Detect which cell encompasses the target text, then output its [X, Y] center coordinate. 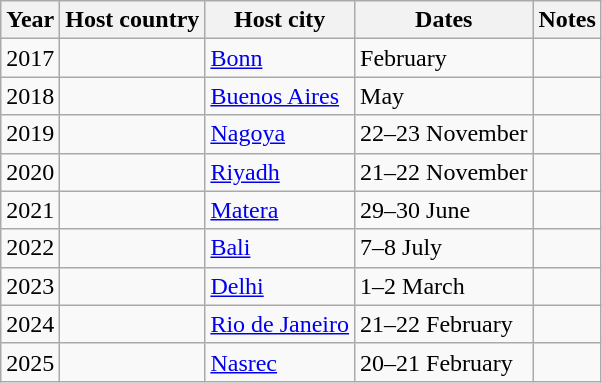
21–22 November [444, 172]
22–23 November [444, 134]
Bali [280, 248]
2020 [30, 172]
2021 [30, 210]
7–8 July [444, 248]
2023 [30, 286]
Year [30, 20]
2019 [30, 134]
1–2 March [444, 286]
Host country [132, 20]
Dates [444, 20]
Rio de Janeiro [280, 324]
Nasrec [280, 362]
2018 [30, 96]
2025 [30, 362]
February [444, 58]
2022 [30, 248]
Buenos Aires [280, 96]
2024 [30, 324]
Notes [567, 20]
20–21 February [444, 362]
Nagoya [280, 134]
21–22 February [444, 324]
Matera [280, 210]
Bonn [280, 58]
Host city [280, 20]
Riyadh [280, 172]
May [444, 96]
29–30 June [444, 210]
Delhi [280, 286]
2017 [30, 58]
